Return the (x, y) coordinate for the center point of the cell that contains the specified text.  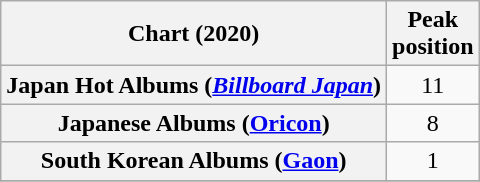
Chart (2020) (194, 34)
Peakposition (433, 34)
8 (433, 123)
South Korean Albums (Gaon) (194, 161)
Japan Hot Albums (Billboard Japan) (194, 85)
1 (433, 161)
11 (433, 85)
Japanese Albums (Oricon) (194, 123)
